From the cell containing the given text, extract its center point as (X, Y) coordinate. 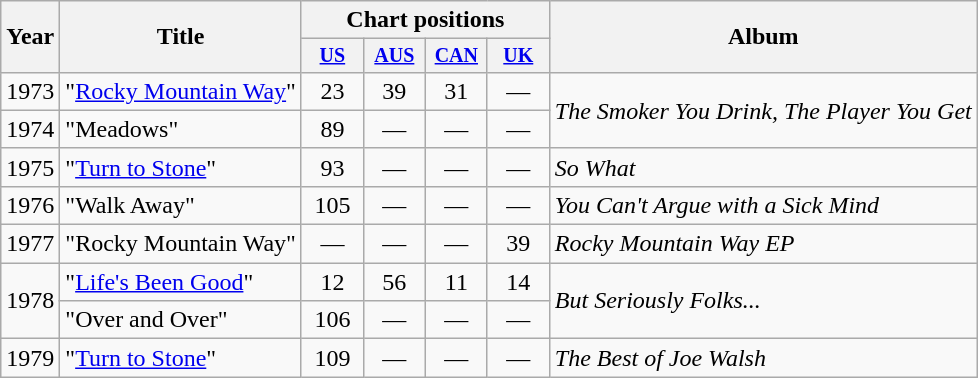
1973 (30, 91)
But Seriously Folks... (763, 301)
89 (332, 129)
109 (332, 358)
"Walk Away" (181, 205)
12 (332, 282)
"Over and Over" (181, 320)
Rocky Mountain Way EP (763, 244)
14 (518, 282)
1974 (30, 129)
Year (30, 37)
Chart positions (425, 20)
1976 (30, 205)
"Meadows" (181, 129)
23 (332, 91)
106 (332, 320)
US (332, 56)
You Can't Argue with a Sick Mind (763, 205)
11 (456, 282)
1977 (30, 244)
"Life's Been Good" (181, 282)
UK (518, 56)
56 (394, 282)
1978 (30, 301)
Title (181, 37)
The Smoker You Drink, The Player You Get (763, 110)
AUS (394, 56)
So What (763, 167)
31 (456, 91)
93 (332, 167)
1975 (30, 167)
105 (332, 205)
1979 (30, 358)
CAN (456, 56)
Album (763, 37)
The Best of Joe Walsh (763, 358)
